Return (x, y) of the center of cell containing provided text 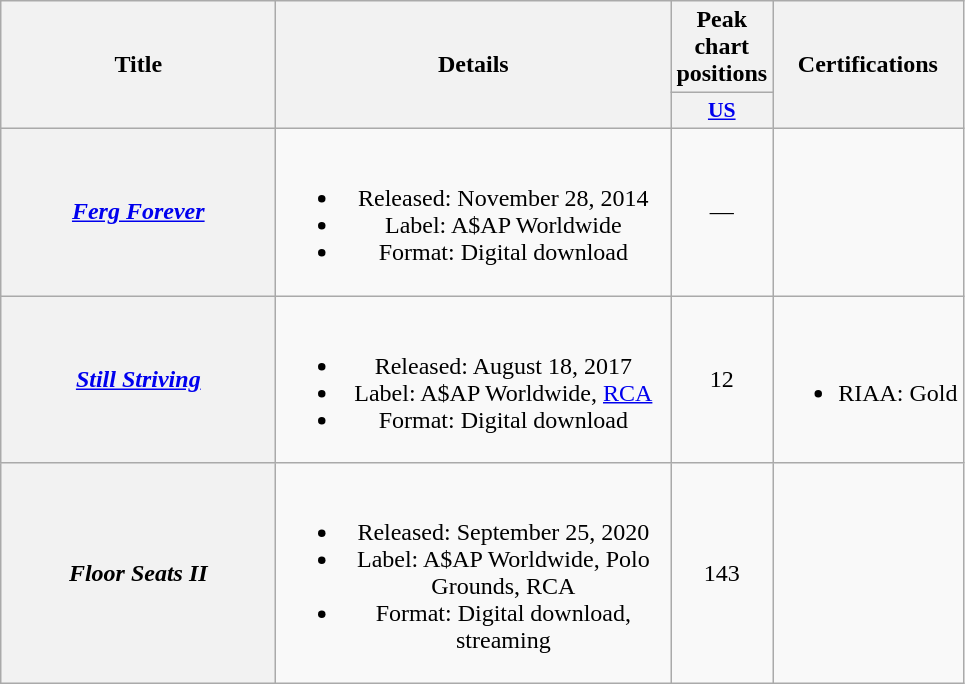
143 (722, 574)
Title (138, 65)
Released: August 18, 2017Label: A$AP Worldwide, RCAFormat: Digital download (474, 380)
Released: September 25, 2020Label: A$AP Worldwide, Polo Grounds, RCAFormat: Digital download, streaming (474, 574)
Still Striving (138, 380)
Certifications (868, 65)
Details (474, 65)
Released: November 28, 2014Label: A$AP WorldwideFormat: Digital download (474, 212)
RIAA: Gold (868, 380)
Ferg Forever (138, 212)
Peak chart positions (722, 47)
US (722, 111)
12 (722, 380)
— (722, 212)
Floor Seats II (138, 574)
